Scan for the cell matching the given text and deliver its [x, y] coordinate at center. 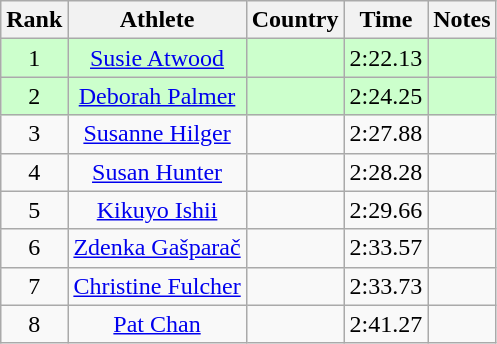
Time [386, 20]
Zdenka Gašparač [157, 248]
4 [34, 172]
Susanne Hilger [157, 134]
Susan Hunter [157, 172]
5 [34, 210]
Christine Fulcher [157, 286]
Pat Chan [157, 324]
2:33.73 [386, 286]
8 [34, 324]
Deborah Palmer [157, 96]
2:29.66 [386, 210]
Notes [462, 20]
Athlete [157, 20]
Country [295, 20]
1 [34, 58]
2:41.27 [386, 324]
2:27.88 [386, 134]
Kikuyo Ishii [157, 210]
Susie Atwood [157, 58]
2:33.57 [386, 248]
2:24.25 [386, 96]
3 [34, 134]
6 [34, 248]
Rank [34, 20]
7 [34, 286]
2:22.13 [386, 58]
2 [34, 96]
2:28.28 [386, 172]
